From the cell containing the given text, extract its center point as [X, Y] coordinate. 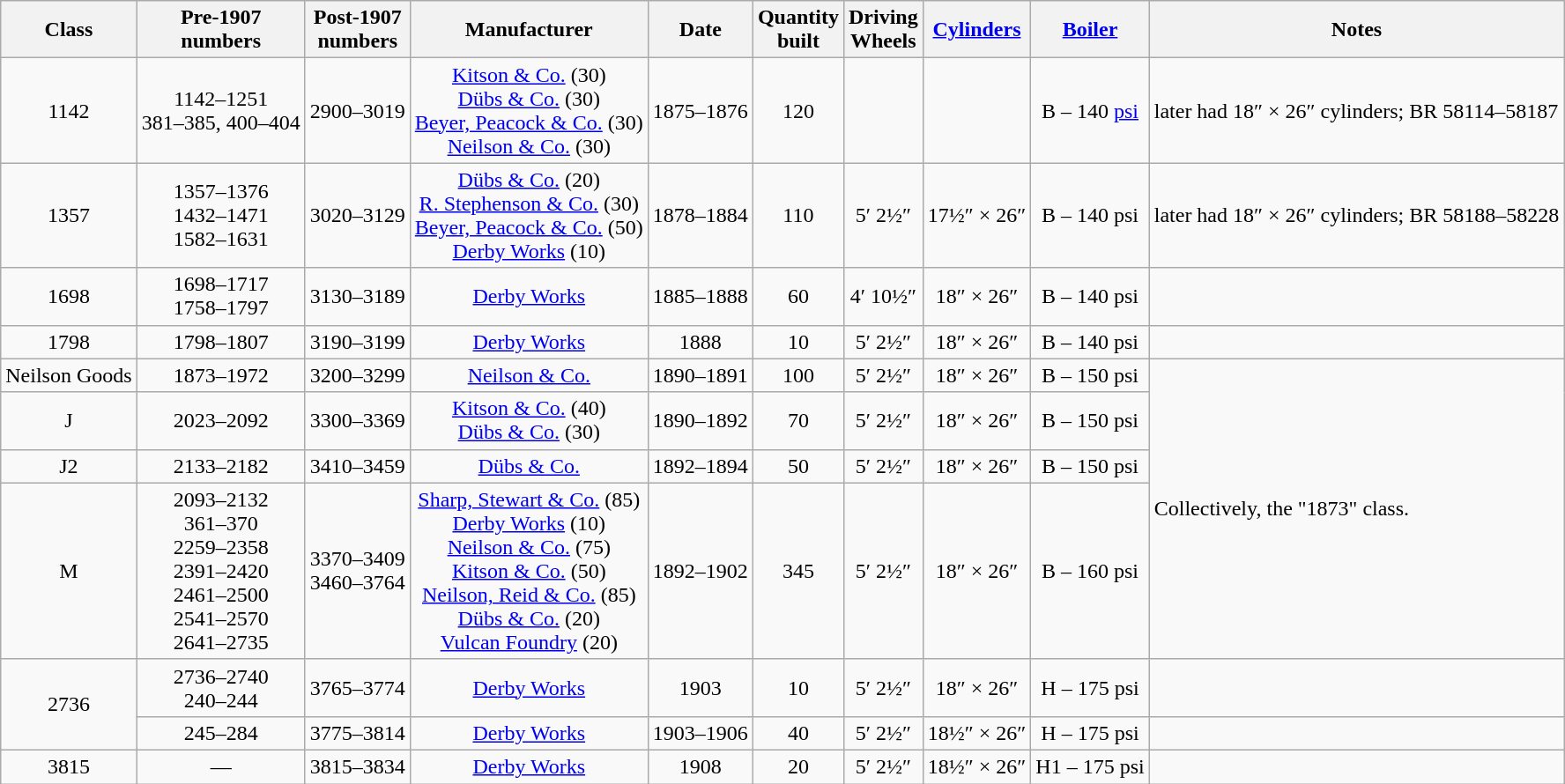
— [220, 766]
1890–1891 [700, 375]
40 [798, 733]
3300–3369 [358, 421]
1798–1807 [220, 342]
1892–1902 [700, 571]
3815 [69, 766]
1890–1892 [700, 421]
3765–3774 [358, 687]
3815–3834 [358, 766]
3020–3129 [358, 215]
Notes [1357, 30]
1892–1894 [700, 466]
2900–3019 [358, 111]
H1 – 175 psi [1090, 766]
Quantitybuilt [798, 30]
Kitson & Co. (40)Dübs & Co. (30) [529, 421]
Date [700, 30]
Sharp, Stewart & Co. (85)Derby Works (10)Neilson & Co. (75)Kitson & Co. (50)Neilson, Reid & Co. (85)Dübs & Co. (20)Vulcan Foundry (20) [529, 571]
1357–13761432–14711582–1631 [220, 215]
Post-1907numbers [358, 30]
1885–1888 [700, 296]
1142 [69, 111]
1698–17171758–1797 [220, 296]
1357 [69, 215]
Dübs & Co. (20)R. Stephenson & Co. (30)Beyer, Peacock & Co. (50)Derby Works (10) [529, 215]
1698 [69, 296]
1878–1884 [700, 215]
120 [798, 111]
1903–1906 [700, 733]
3410–3459 [358, 466]
later had 18″ × 26″ cylinders; BR 58188–58228 [1357, 215]
17½″ × 26″ [976, 215]
1875–1876 [700, 111]
Neilson & Co. [529, 375]
50 [798, 466]
Neilson Goods [69, 375]
Dübs & Co. [529, 466]
3200–3299 [358, 375]
Cylinders [976, 30]
1888 [700, 342]
B – 160 psi [1090, 571]
1908 [700, 766]
1873–1972 [220, 375]
100 [798, 375]
Boiler [1090, 30]
70 [798, 421]
Manufacturer [529, 30]
Collectively, the "1873" class. [1357, 509]
3130–3189 [358, 296]
3775–3814 [358, 733]
3370–34093460–3764 [358, 571]
J [69, 421]
3190–3199 [358, 342]
2736 [69, 705]
2133–2182 [220, 466]
245–284 [220, 733]
2023–2092 [220, 421]
Class [69, 30]
20 [798, 766]
Pre-1907numbers [220, 30]
4′ 10½″ [883, 296]
2093–2132361–3702259–23582391–24202461–25002541–25702641–2735 [220, 571]
later had 18″ × 26″ cylinders; BR 58114–58187 [1357, 111]
DrivingWheels [883, 30]
345 [798, 571]
60 [798, 296]
110 [798, 215]
1903 [700, 687]
M [69, 571]
Kitson & Co. (30)Dübs & Co. (30)Beyer, Peacock & Co. (30)Neilson & Co. (30) [529, 111]
2736–2740240–244 [220, 687]
J2 [69, 466]
1798 [69, 342]
1142–1251381–385, 400–404 [220, 111]
